For the text-containing cell, return its midpoint in (X, Y) coordinate format. 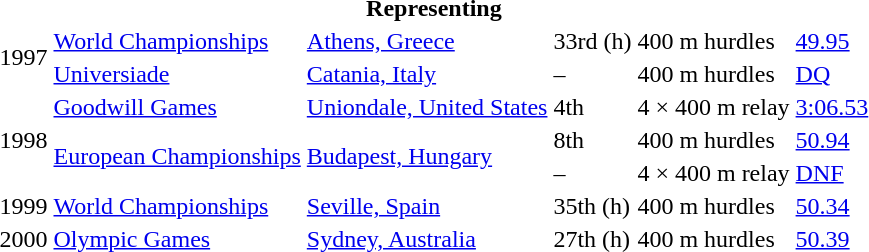
33rd (h) (592, 41)
Uniondale, United States (427, 107)
Goodwill Games (177, 107)
European Championships (177, 156)
8th (592, 140)
35th (h) (592, 206)
Athens, Greece (427, 41)
4th (592, 107)
Budapest, Hungary (427, 156)
Seville, Spain (427, 206)
Catania, Italy (427, 74)
Universiade (177, 74)
